Locate the cell with the specified text and output its [X, Y] center coordinate. 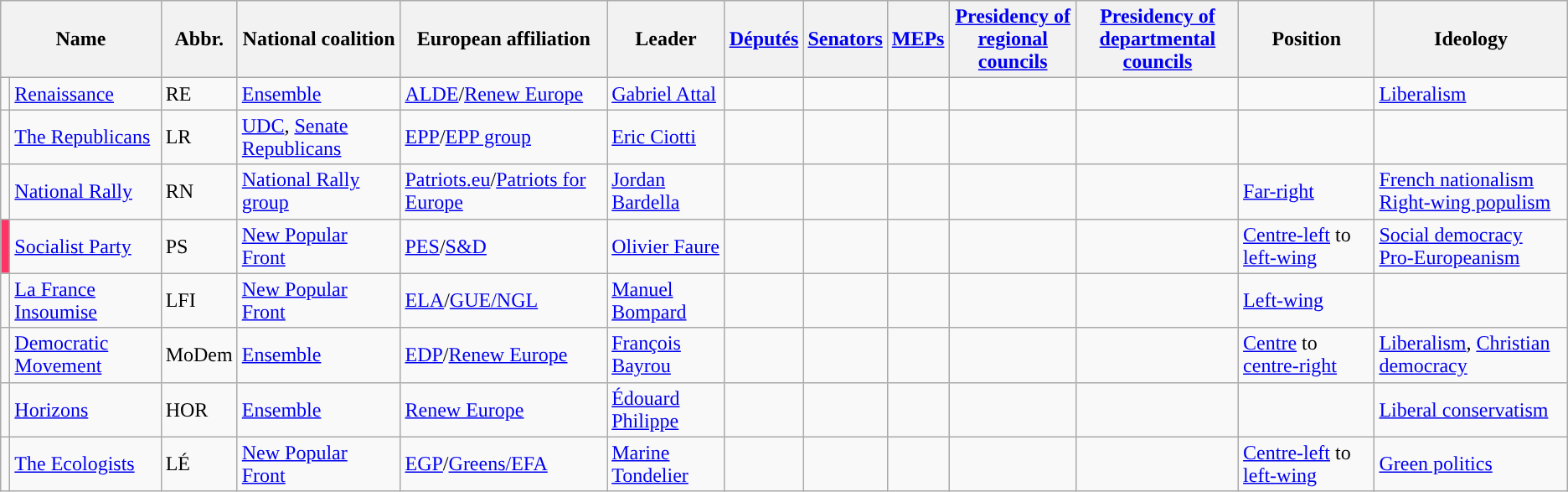
National Rally group [318, 191]
EPP/EPP group [504, 137]
Jordan Bardella [666, 191]
National coalition [318, 39]
HOR [199, 409]
National Rally [85, 191]
Centre to centre-right [1307, 355]
Gabriel Attal [666, 94]
RE [199, 94]
French nationalismRight-wing populism [1471, 191]
Liberalism, Christian democracy [1471, 355]
Left-wing [1307, 300]
François Bayrou [666, 355]
Olivier Faure [666, 246]
Presidency ofregional councils [1013, 39]
Senators [845, 39]
Députés [764, 39]
Marine Tondelier [666, 464]
Horizons [85, 409]
PES/S&D [504, 246]
LFI [199, 300]
Renaissance [85, 94]
Patriots.eu/Patriots for Europe [504, 191]
RN [199, 191]
ELA/GUE/NGL [504, 300]
MoDem [199, 355]
LÉ [199, 464]
UDC, Senate Republicans [318, 137]
Manuel Bompard [666, 300]
EGP/Greens/EFA [504, 464]
Renew Europe [504, 409]
Name [80, 39]
The Ecologists [85, 464]
Leader [666, 39]
Democratic Movement [85, 355]
Liberalism [1471, 94]
European affiliation [504, 39]
LR [199, 137]
Socialist Party [85, 246]
Ideology [1471, 39]
PS [199, 246]
ALDE/Renew Europe [504, 94]
Presidency ofdepartmental councils [1158, 39]
Position [1307, 39]
Far-right [1307, 191]
EDP/Renew Europe [504, 355]
Liberal conservatism [1471, 409]
The Republicans [85, 137]
Eric Ciotti [666, 137]
Abbr. [199, 39]
La France Insoumise [85, 300]
Édouard Philippe [666, 409]
Social democracyPro-Europeanism [1471, 246]
MEPs [918, 39]
Green politics [1471, 464]
